Find where the given text appears and provide that cell's center as [X, Y] coordinate. 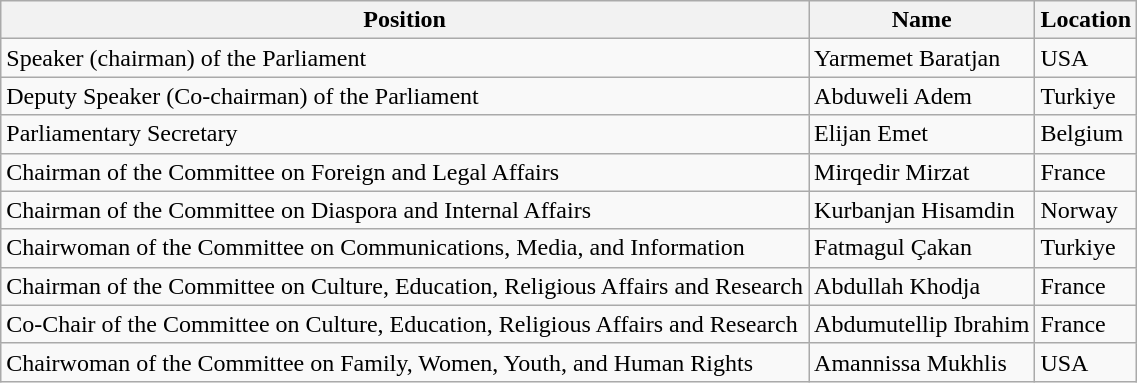
Parliamentary Secretary [405, 134]
Chairwoman of the Committee on Family, Women, Youth, and Human Rights [405, 362]
Co-Chair of the Committee on Culture, Education, Religious Affairs and Research [405, 324]
Yarmemet Baratjan [922, 58]
Chairman of the Committee on Foreign and Legal Affairs [405, 172]
Abdullah Khodja [922, 286]
Fatmagul Çakan [922, 248]
Chairman of the Committee on Diaspora and Internal Affairs [405, 210]
Norway [1086, 210]
Deputy Speaker (Co-chairman) of the Parliament [405, 96]
Location [1086, 20]
Amannissa Mukhlis [922, 362]
Abdumutellip Ibrahim [922, 324]
Kurbanjan Hisamdin [922, 210]
Position [405, 20]
Speaker (chairman) of the Parliament [405, 58]
Chairwoman of the Committee on Communications, Media, and Information [405, 248]
Elijan Emet [922, 134]
Name [922, 20]
Mirqedir Mirzat [922, 172]
Abduweli Adem [922, 96]
Belgium [1086, 134]
Chairman of the Committee on Culture, Education, Religious Affairs and Research [405, 286]
